Detect which cell encompasses the target text, then output its (x, y) center coordinate. 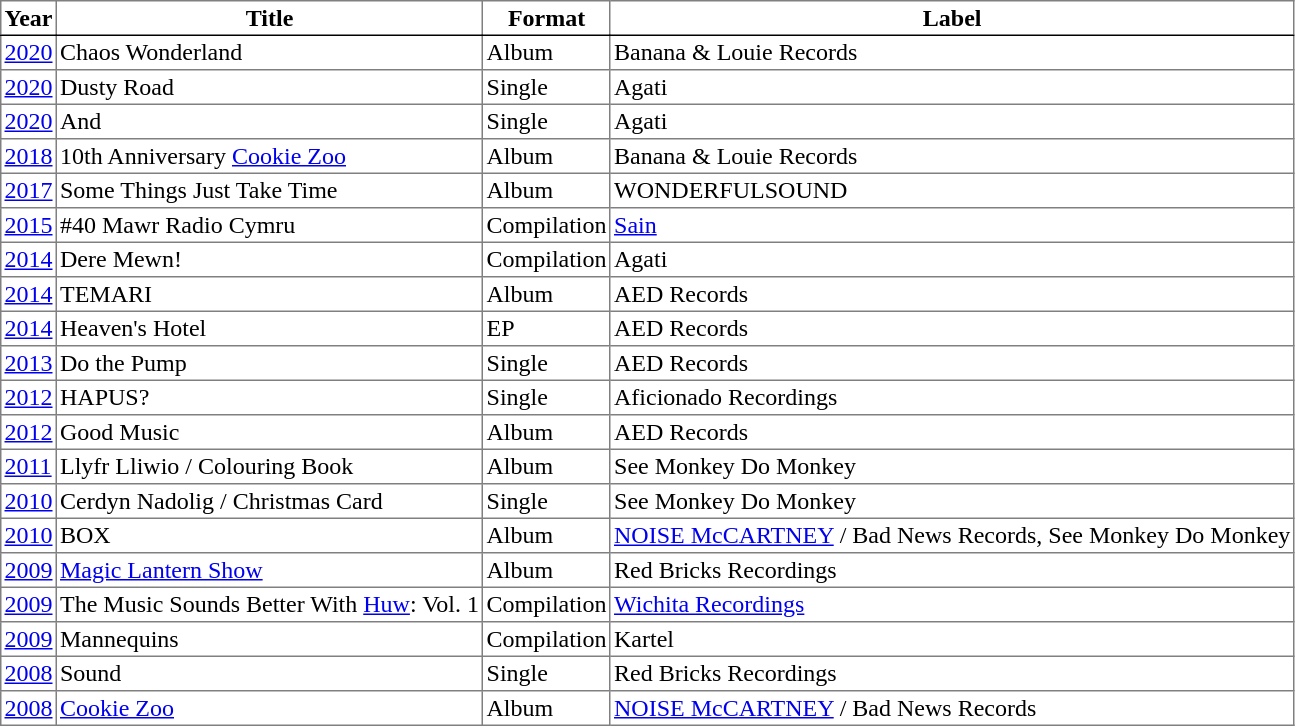
HAPUS? (270, 397)
NOISE McCARTNEY / Bad News Records, See Monkey Do Monkey (952, 535)
Title (270, 18)
2018 (29, 156)
Cookie Zoo (270, 708)
EP (547, 328)
Cerdyn Nadolig / Christmas Card (270, 501)
The Music Sounds Better With Huw: Vol. 1 (270, 604)
Wichita Recordings (952, 604)
Dere Mewn! (270, 259)
WONDERFULSOUND (952, 190)
BOX (270, 535)
10th Anniversary Cookie Zoo (270, 156)
Mannequins (270, 639)
Aficionado Recordings (952, 397)
2015 (29, 225)
2017 (29, 190)
Format (547, 18)
NOISE McCARTNEY / Bad News Records (952, 708)
Kartel (952, 639)
Llyfr Lliwio / Colouring Book (270, 466)
Do the Pump (270, 363)
Dusty Road (270, 87)
2011 (29, 466)
Chaos Wonderland (270, 52)
Some Things Just Take Time (270, 190)
#40 Mawr Radio Cymru (270, 225)
2013 (29, 363)
Year (29, 18)
And (270, 121)
TEMARI (270, 294)
Heaven's Hotel (270, 328)
Magic Lantern Show (270, 570)
Sound (270, 673)
Sain (952, 225)
Label (952, 18)
Good Music (270, 432)
